Extract the [X, Y] coordinate from the center of the cell holding the provided text.  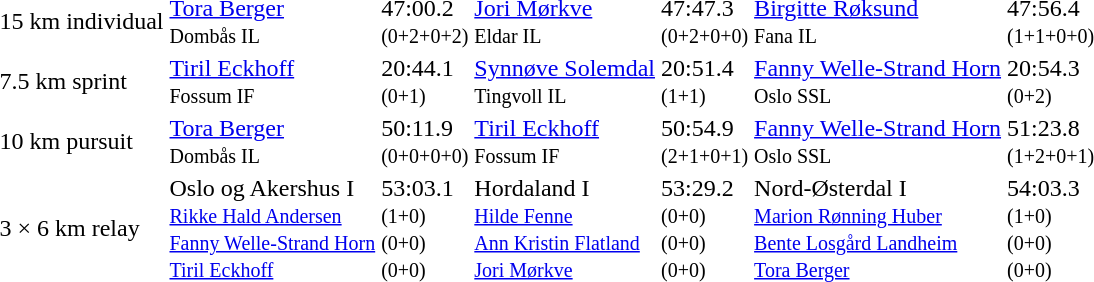
50:11.9(0+0+0+0) [425, 142]
20:51.4(1+1) [704, 82]
Synnøve SolemdalTingvoll IL [565, 82]
50:54.9(2+1+0+1) [704, 142]
Tora BergerDombås IL [272, 142]
20:44.1(0+1) [425, 82]
